Provide the (x, y) coordinate of the cell's center where the given text is located.  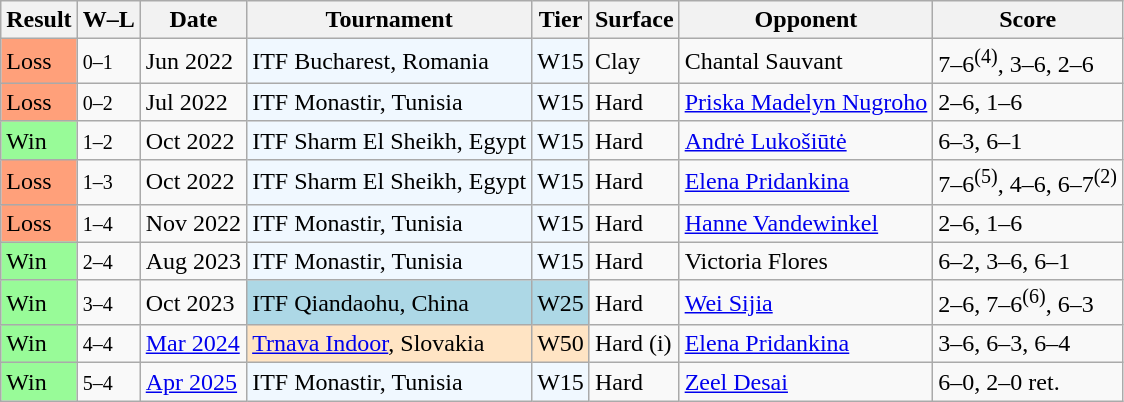
W25 (561, 302)
Surface (634, 20)
W50 (561, 344)
Result (39, 20)
Apr 2025 (193, 382)
Tier (561, 20)
0–1 (108, 62)
5–4 (108, 382)
W–L (108, 20)
6–3, 6–1 (1028, 140)
Wei Sijia (806, 302)
Opponent (806, 20)
ITF Bucharest, Romania (390, 62)
Trnava Indoor, Slovakia (390, 344)
Zeel Desai (806, 382)
Mar 2024 (193, 344)
Tournament (390, 20)
Score (1028, 20)
0–2 (108, 102)
4–4 (108, 344)
Oct 2023 (193, 302)
1–4 (108, 223)
7–6(4), 3–6, 2–6 (1028, 62)
Priska Madelyn Nugroho (806, 102)
Andrė Lukošiūtė (806, 140)
1–3 (108, 182)
Jul 2022 (193, 102)
Victoria Flores (806, 261)
1–2 (108, 140)
Hard (i) (634, 344)
Aug 2023 (193, 261)
Nov 2022 (193, 223)
Clay (634, 62)
2–6, 7–6(6), 6–3 (1028, 302)
Jun 2022 (193, 62)
3–6, 6–3, 6–4 (1028, 344)
2–4 (108, 261)
3–4 (108, 302)
ITF Qiandaohu, China (390, 302)
6–2, 3–6, 6–1 (1028, 261)
6–0, 2–0 ret. (1028, 382)
7–6(5), 4–6, 6–7(2) (1028, 182)
Chantal Sauvant (806, 62)
Date (193, 20)
Hanne Vandewinkel (806, 223)
